Capture the cell that displays the provided text and extract its (x, y) central coordinate. 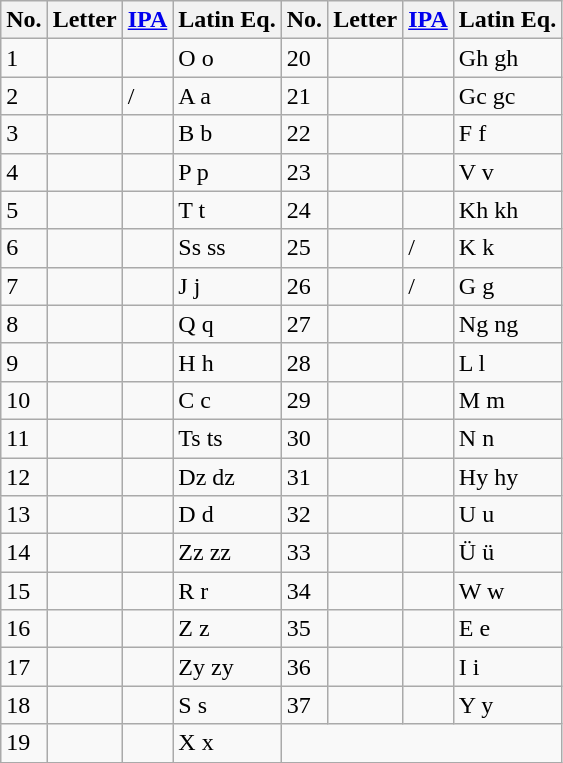
M m (507, 400)
16 (24, 629)
17 (24, 667)
24 (304, 210)
W w (507, 591)
T t (227, 210)
5 (24, 210)
Ss ss (227, 248)
15 (24, 591)
Gc gc (507, 96)
S s (227, 705)
3 (24, 134)
9 (24, 362)
X x (227, 743)
22 (304, 134)
11 (24, 438)
26 (304, 286)
P p (227, 172)
Zy zy (227, 667)
L l (507, 362)
Ng ng (507, 324)
29 (304, 400)
4 (24, 172)
37 (304, 705)
Ts ts (227, 438)
36 (304, 667)
Z z (227, 629)
12 (24, 477)
18 (24, 705)
K k (507, 248)
A a (227, 96)
G g (507, 286)
20 (304, 58)
Zz zz (227, 553)
25 (304, 248)
6 (24, 248)
I i (507, 667)
V v (507, 172)
7 (24, 286)
Ü ü (507, 553)
10 (24, 400)
U u (507, 515)
B b (227, 134)
34 (304, 591)
19 (24, 743)
27 (304, 324)
31 (304, 477)
14 (24, 553)
Y y (507, 705)
1 (24, 58)
Kh kh (507, 210)
J j (227, 286)
Dz dz (227, 477)
R r (227, 591)
D d (227, 515)
Q q (227, 324)
13 (24, 515)
8 (24, 324)
30 (304, 438)
C c (227, 400)
21 (304, 96)
N n (507, 438)
O o (227, 58)
2 (24, 96)
32 (304, 515)
Gh gh (507, 58)
33 (304, 553)
28 (304, 362)
E e (507, 629)
35 (304, 629)
Hy hy (507, 477)
H h (227, 362)
F f (507, 134)
23 (304, 172)
